Pinpoint the cell where the given text exists, returning its (x, y) midpoint coordinate. 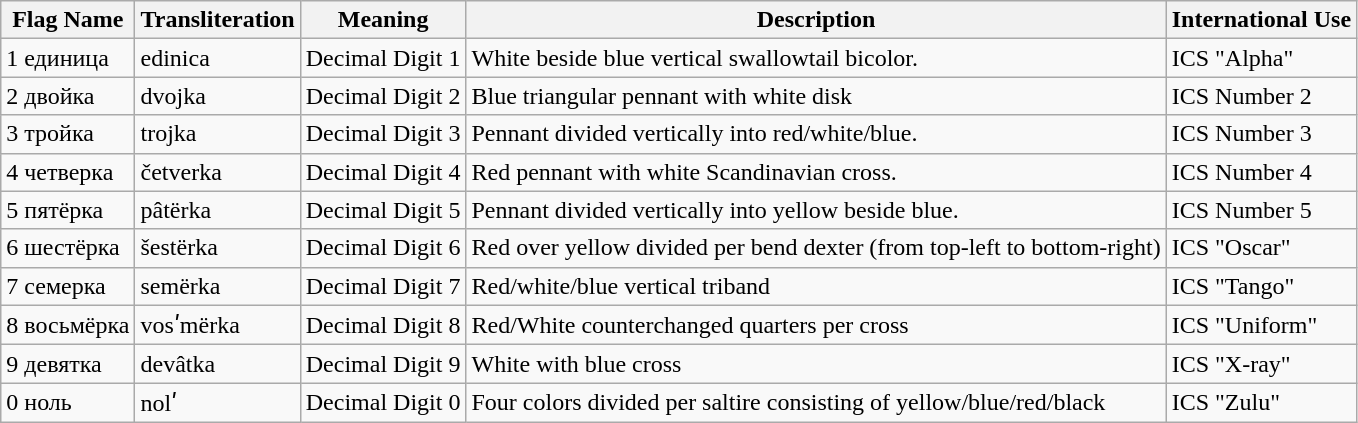
0 ноль (68, 403)
ICS Number 3 (1261, 134)
ICS Number 5 (1261, 210)
ICS Number 4 (1261, 172)
International Use (1261, 20)
Decimal Digit 1 (383, 58)
5 пятёрка (68, 210)
četverka (218, 172)
ICS "Alpha" (1261, 58)
Decimal Digit 2 (383, 96)
Decimal Digit 9 (383, 364)
8 восьмёрка (68, 325)
Pennant divided vertically into red/white/blue. (816, 134)
Four colors divided per saltire consisting of yellow/blue/red/black (816, 403)
edinica (218, 58)
Decimal Digit 6 (383, 248)
ICS Number 2 (1261, 96)
Pennant divided vertically into yellow beside blue. (816, 210)
Decimal Digit 5 (383, 210)
Decimal Digit 0 (383, 403)
Decimal Digit 3 (383, 134)
pâtërka (218, 210)
9 девятка (68, 364)
nolʹ (218, 403)
Transliteration (218, 20)
3 тройка (68, 134)
dvojka (218, 96)
7 семерка (68, 286)
trojka (218, 134)
ICS "Zulu" (1261, 403)
Decimal Digit 4 (383, 172)
ICS "Uniform" (1261, 325)
Red pennant with white Scandinavian cross. (816, 172)
2 двойка (68, 96)
ICS "X-ray" (1261, 364)
vosʹmërka (218, 325)
ICS "Tango" (1261, 286)
Meaning (383, 20)
Red/white/blue vertical triband (816, 286)
Decimal Digit 7 (383, 286)
1 единица (68, 58)
šestërka (218, 248)
4 четверка (68, 172)
White with blue cross (816, 364)
White beside blue vertical swallowtail bicolor. (816, 58)
Blue triangular pennant with white disk (816, 96)
Description (816, 20)
Flag Name (68, 20)
ICS "Oscar" (1261, 248)
semërka (218, 286)
devâtka (218, 364)
Red/White counterchanged quarters per cross (816, 325)
Decimal Digit 8 (383, 325)
6 шестёрка (68, 248)
Red over yellow divided per bend dexter (from top-left to bottom-right) (816, 248)
